Determine the (X, Y) coordinate at the center of the cell enclosing the given text.  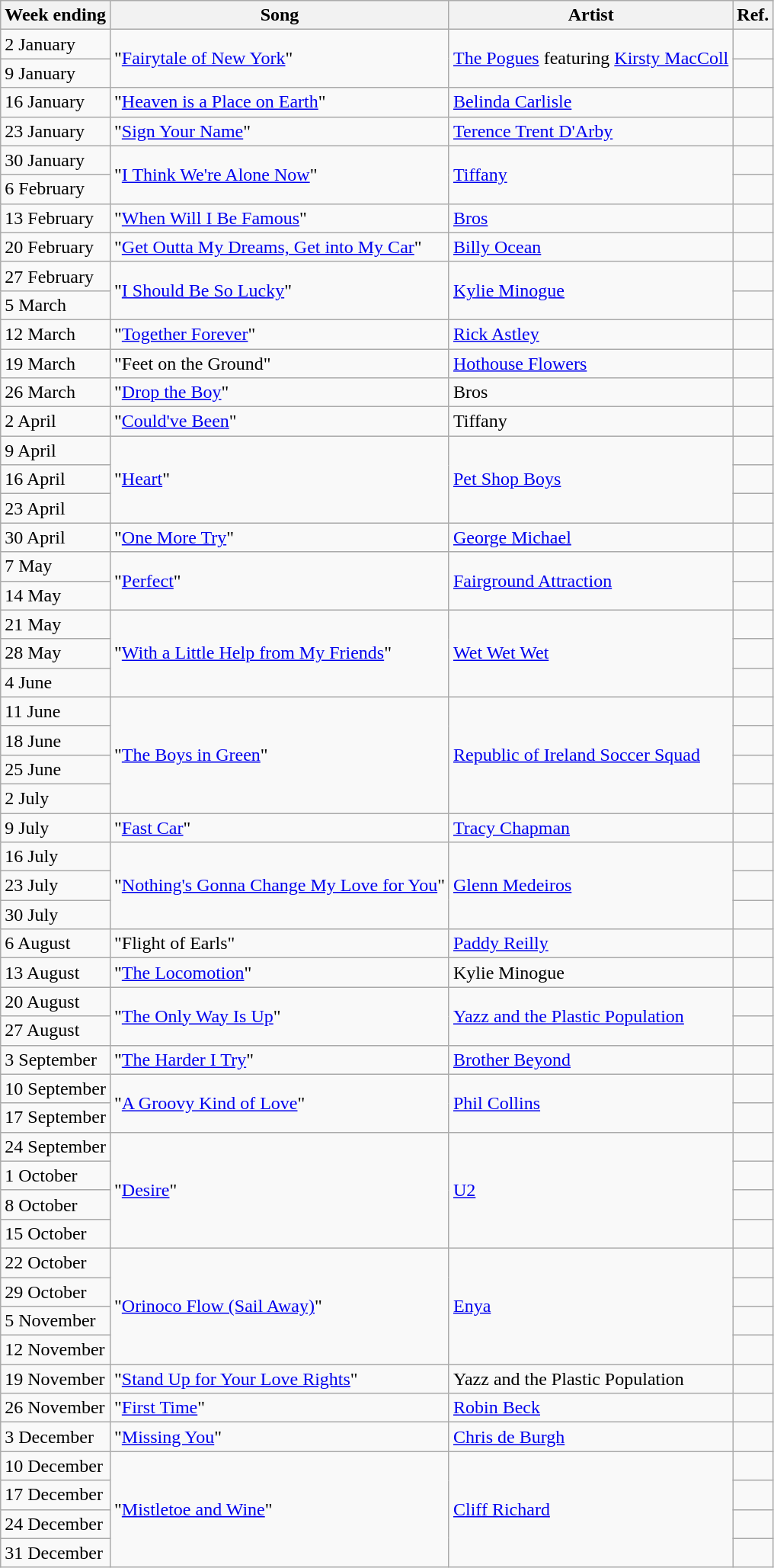
13 February (56, 218)
16 April (56, 479)
Phil Collins (590, 1103)
"Heaven is a Place on Earth" (280, 102)
"Perfect" (280, 581)
U2 (590, 1190)
"Could've Been" (280, 422)
"Drop the Boy" (280, 393)
Week ending (56, 15)
"Feet on the Ground" (280, 364)
15 October (56, 1233)
7 May (56, 566)
"Orinoco Flow (Sail Away)" (280, 1306)
"When Will I Be Famous" (280, 218)
17 December (56, 1495)
Chris de Burgh (590, 1437)
9 January (56, 73)
Hothouse Flowers (590, 364)
30 January (56, 160)
"One More Try" (280, 537)
George Michael (590, 537)
28 May (56, 653)
Fairground Attraction (590, 581)
16 July (56, 857)
Rick Astley (590, 334)
Ref. (753, 15)
"Fairytale of New York" (280, 59)
"Desire" (280, 1190)
Pet Shop Boys (590, 479)
19 November (56, 1379)
31 December (56, 1553)
Terence Trent D'Arby (590, 131)
9 April (56, 451)
27 August (56, 1031)
24 December (56, 1524)
25 June (56, 769)
2 April (56, 422)
19 March (56, 364)
Paddy Reilly (590, 944)
"A Groovy Kind of Love" (280, 1103)
26 March (56, 393)
22 October (56, 1262)
Enya (590, 1306)
Tracy Chapman (590, 827)
17 September (56, 1117)
5 November (56, 1321)
26 November (56, 1408)
21 May (56, 624)
18 June (56, 740)
29 October (56, 1292)
"Mistletoe and Wine" (280, 1509)
"Missing You" (280, 1437)
3 December (56, 1437)
Cliff Richard (590, 1509)
12 November (56, 1350)
Belinda Carlisle (590, 102)
9 July (56, 827)
30 April (56, 537)
Robin Beck (590, 1408)
8 October (56, 1204)
"Heart" (280, 479)
2 July (56, 798)
"Fast Car" (280, 827)
Republic of Ireland Soccer Squad (590, 755)
27 February (56, 276)
5 March (56, 305)
"The Harder I Try" (280, 1060)
"The Locomotion" (280, 973)
"I Think We're Alone Now" (280, 175)
12 March (56, 334)
"Stand Up for Your Love Rights" (280, 1379)
"Together Forever" (280, 334)
Billy Ocean (590, 247)
"Flight of Earls" (280, 944)
20 August (56, 1002)
10 September (56, 1089)
11 June (56, 711)
4 June (56, 682)
6 August (56, 944)
1 October (56, 1175)
14 May (56, 595)
30 July (56, 915)
"Sign Your Name" (280, 131)
3 September (56, 1060)
Song (280, 15)
Glenn Medeiros (590, 886)
"I Should Be So Lucky" (280, 290)
"The Only Way Is Up" (280, 1016)
23 January (56, 131)
Brother Beyond (590, 1060)
Wet Wet Wet (590, 653)
6 February (56, 189)
23 April (56, 508)
16 January (56, 102)
"The Boys in Green" (280, 755)
10 December (56, 1466)
13 August (56, 973)
"With a Little Help from My Friends" (280, 653)
"Nothing's Gonna Change My Love for You" (280, 886)
2 January (56, 44)
24 September (56, 1146)
"First Time" (280, 1408)
23 July (56, 886)
Artist (590, 15)
"Get Outta My Dreams, Get into My Car" (280, 247)
20 February (56, 247)
The Pogues featuring Kirsty MacColl (590, 59)
